Detect which cell encompasses the target text, then output its [X, Y] center coordinate. 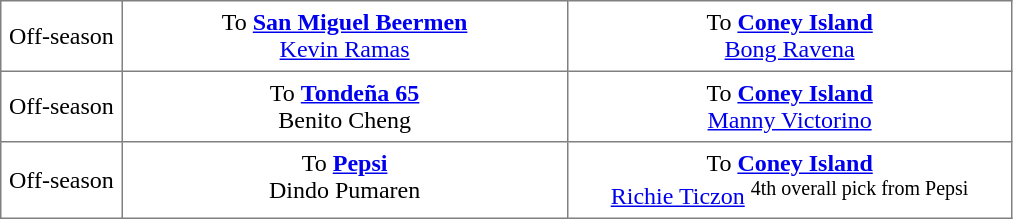
To Coney IslandManny Victorino [790, 106]
To PepsiDindo Pumaren [344, 180]
To Tondeña 65Benito Cheng [344, 106]
To Coney IslandRichie Ticzon 4th overall pick from Pepsi [790, 180]
To Coney IslandBong Ravena [790, 36]
To San Miguel BeermenKevin Ramas [344, 36]
